Detect which cell encompasses the target text, then output its (x, y) center coordinate. 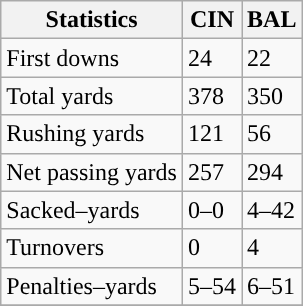
Statistics (92, 20)
Sacked–yards (92, 210)
121 (212, 134)
Rushing yards (92, 134)
0–0 (212, 210)
Net passing yards (92, 172)
Penalties–yards (92, 286)
257 (212, 172)
Turnovers (92, 248)
First downs (92, 58)
4 (272, 248)
350 (272, 96)
24 (212, 58)
22 (272, 58)
6–51 (272, 286)
56 (272, 134)
0 (212, 248)
294 (272, 172)
5–54 (212, 286)
378 (212, 96)
Total yards (92, 96)
BAL (272, 20)
CIN (212, 20)
4–42 (272, 210)
